Pinpoint the cell where the given text exists, returning its (X, Y) midpoint coordinate. 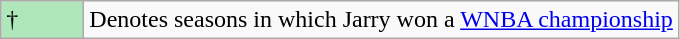
† (42, 20)
Denotes seasons in which Jarry won a WNBA championship (382, 20)
